Find where the given text appears and provide that cell's center as [x, y] coordinate. 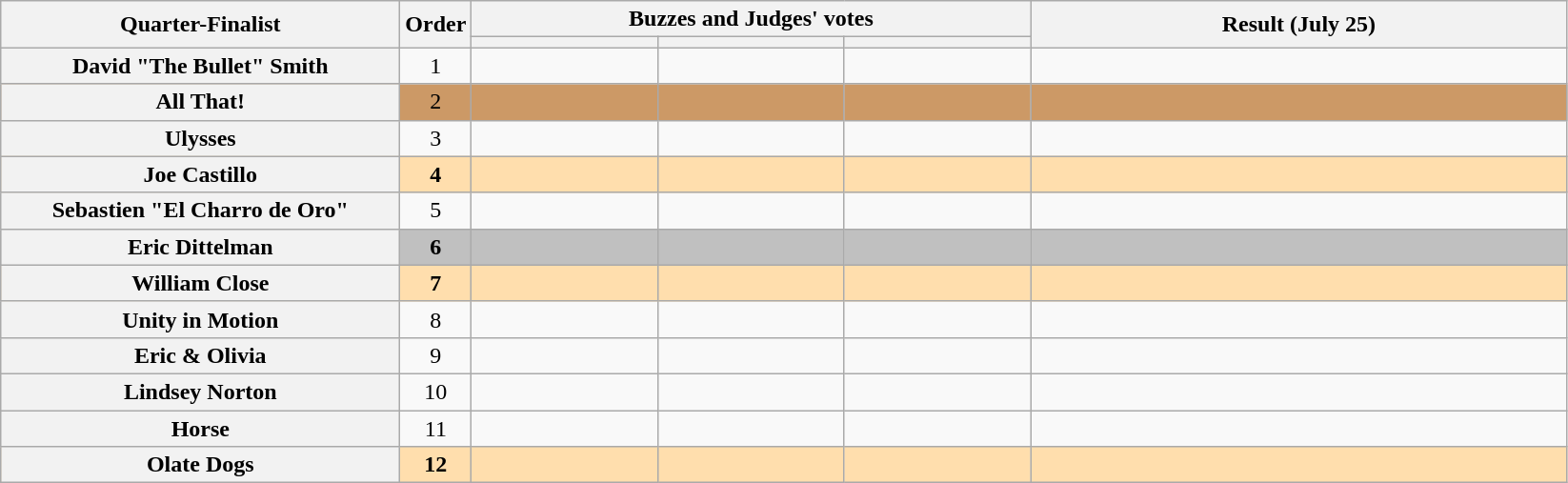
5 [436, 211]
4 [436, 174]
Order [436, 25]
3 [436, 138]
7 [436, 283]
11 [436, 428]
Horse [200, 428]
David "The Bullet" Smith [200, 66]
William Close [200, 283]
6 [436, 247]
12 [436, 465]
Joe Castillo [200, 174]
Sebastien "El Charro de Oro" [200, 211]
Eric & Olivia [200, 355]
Unity in Motion [200, 319]
10 [436, 392]
All That! [200, 102]
1 [436, 66]
Ulysses [200, 138]
Lindsey Norton [200, 392]
Eric Dittelman [200, 247]
8 [436, 319]
2 [436, 102]
9 [436, 355]
Buzzes and Judges' votes [751, 19]
Quarter-Finalist [200, 25]
Olate Dogs [200, 465]
Result (July 25) [1299, 25]
